Pinpoint the cell where the given text exists, returning its (x, y) midpoint coordinate. 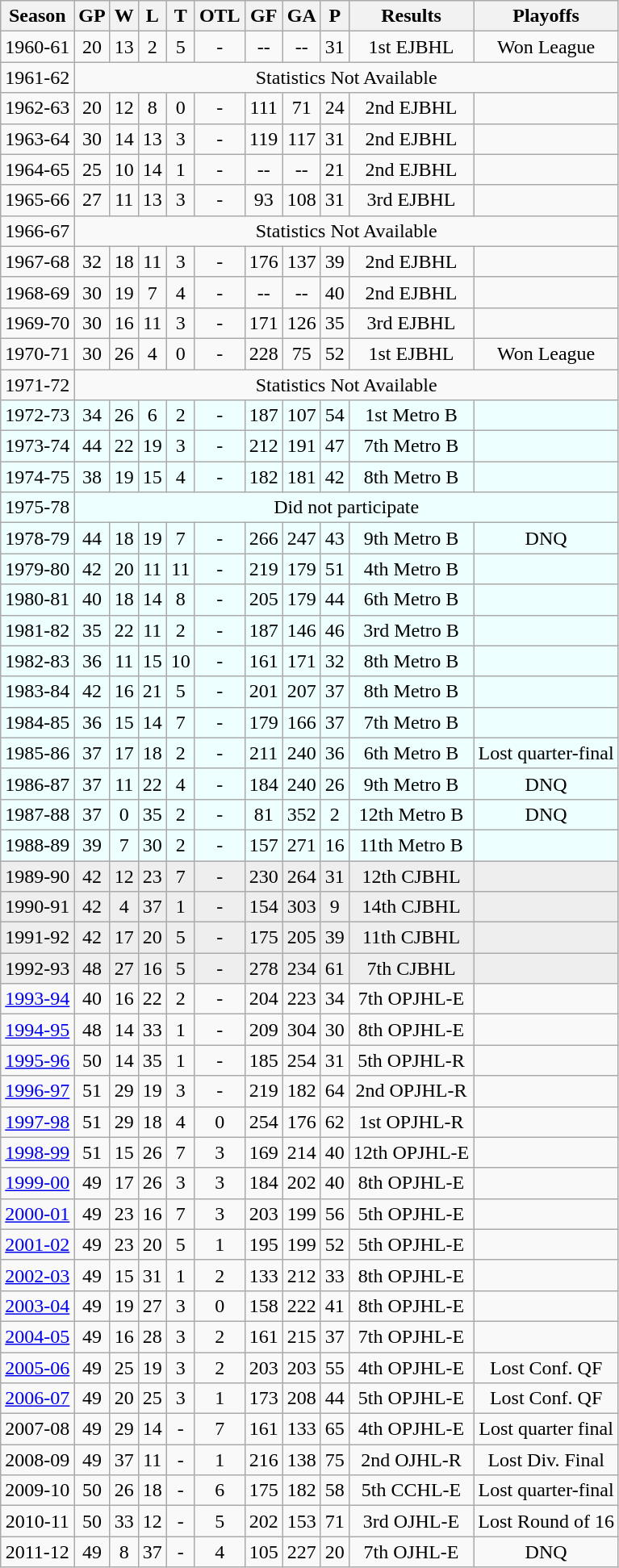
11th Metro B (411, 845)
28 (152, 1336)
108 (302, 200)
166 (302, 722)
216 (263, 1460)
234 (302, 968)
191 (302, 446)
1981-82 (37, 630)
43 (334, 538)
2011-12 (37, 1552)
1992-93 (37, 968)
227 (302, 1552)
1987-88 (37, 814)
169 (263, 1152)
2004-05 (37, 1336)
2007-08 (37, 1429)
1963-64 (37, 139)
T (181, 16)
209 (263, 1030)
55 (334, 1368)
7th OJHL-E (411, 1552)
158 (263, 1306)
1998-99 (37, 1152)
Lost quarter final (546, 1429)
185 (263, 1060)
1982-83 (37, 661)
2001-02 (37, 1244)
41 (334, 1306)
P (334, 16)
271 (302, 845)
1980-81 (37, 600)
211 (263, 753)
1966-67 (37, 231)
7th CJBHL (411, 968)
1979-80 (37, 569)
222 (302, 1306)
157 (263, 845)
3rd Metro B (411, 630)
2nd OJHL-R (411, 1460)
1993-94 (37, 999)
266 (263, 538)
2nd OPJHL-R (411, 1091)
181 (302, 477)
207 (302, 692)
12th OPJHL-E (411, 1152)
12th CJBHL (411, 876)
1986-87 (37, 784)
93 (263, 200)
1st Metro B (411, 416)
208 (302, 1399)
81 (263, 814)
14th CJBHL (411, 907)
56 (334, 1214)
5th CCHL-E (411, 1491)
1975-78 (37, 508)
1971-72 (37, 385)
2000-01 (37, 1214)
1960-61 (37, 47)
215 (302, 1336)
119 (263, 139)
1995-96 (37, 1060)
1984-85 (37, 722)
65 (334, 1429)
Lost Round of 16 (546, 1521)
195 (263, 1244)
1970-71 (37, 353)
Playoffs (546, 16)
L (152, 16)
1968-69 (37, 292)
1st OPJHL-R (411, 1122)
146 (302, 630)
Lost Div. Final (546, 1460)
47 (334, 446)
5th OPJHL-R (411, 1060)
1989-90 (37, 876)
303 (302, 907)
214 (302, 1152)
Season (37, 16)
1983-84 (37, 692)
38 (92, 477)
61 (334, 968)
2006-07 (37, 1399)
58 (334, 1491)
54 (334, 416)
46 (334, 630)
1973-74 (37, 446)
137 (302, 261)
1962-63 (37, 108)
24 (334, 108)
1985-86 (37, 753)
1967-68 (37, 261)
1994-95 (37, 1030)
1997-98 (37, 1122)
12th Metro B (411, 814)
304 (302, 1030)
3rd OJHL-E (411, 1521)
2002-03 (37, 1275)
2010-11 (37, 1521)
247 (302, 538)
1978-79 (37, 538)
1969-70 (37, 323)
1988-89 (37, 845)
OTL (220, 16)
GP (92, 16)
9 (334, 907)
1964-65 (37, 169)
2003-04 (37, 1306)
278 (263, 968)
GF (263, 16)
201 (263, 692)
153 (302, 1521)
W (124, 16)
352 (302, 814)
223 (302, 999)
4th Metro B (411, 569)
2005-06 (37, 1368)
Did not participate (347, 508)
1996-97 (37, 1091)
1961-62 (37, 77)
2009-10 (37, 1491)
204 (263, 999)
228 (263, 353)
1990-91 (37, 907)
1974-75 (37, 477)
2008-09 (37, 1460)
173 (263, 1399)
1972-73 (37, 416)
64 (334, 1091)
138 (302, 1460)
GA (302, 16)
107 (302, 416)
230 (263, 876)
111 (263, 108)
62 (334, 1122)
264 (302, 876)
1965-66 (37, 200)
1999-00 (37, 1183)
117 (302, 139)
11th CJBHL (411, 938)
105 (263, 1552)
1991-92 (37, 938)
Results (411, 16)
126 (302, 323)
154 (263, 907)
